Find where the given text appears and provide that cell's center as (X, Y) coordinate. 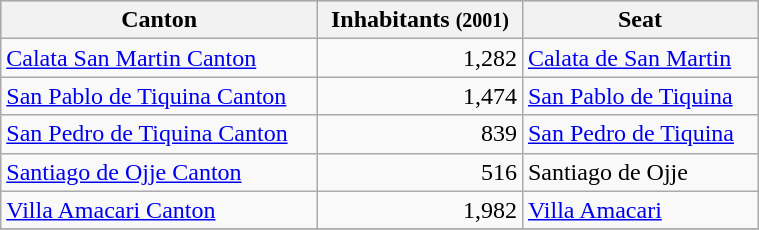
1,282 (420, 58)
516 (420, 172)
San Pedro de Tiquina (640, 134)
Villa Amacari (640, 210)
Inhabitants (2001) (420, 20)
Calata de San Martin (640, 58)
1,982 (420, 210)
839 (420, 134)
Santiago de Ojje Canton (160, 172)
1,474 (420, 96)
Calata San Martin Canton (160, 58)
Canton (160, 20)
Santiago de Ojje (640, 172)
San Pablo de Tiquina (640, 96)
San Pedro de Tiquina Canton (160, 134)
Villa Amacari Canton (160, 210)
San Pablo de Tiquina Canton (160, 96)
Seat (640, 20)
